Locate the cell with the specified text and output its [X, Y] center coordinate. 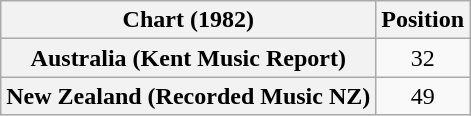
New Zealand (Recorded Music NZ) [188, 96]
Chart (1982) [188, 20]
49 [423, 96]
32 [423, 58]
Position [423, 20]
Australia (Kent Music Report) [188, 58]
